Detect which cell encompasses the target text, then output its (X, Y) center coordinate. 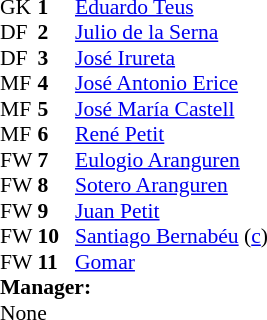
11 (56, 262)
7 (56, 160)
4 (56, 83)
2 (56, 33)
8 (56, 185)
5 (56, 109)
10 (56, 237)
6 (56, 135)
9 (56, 211)
3 (56, 58)
